Pinpoint the cell where the given text exists, returning its [X, Y] midpoint coordinate. 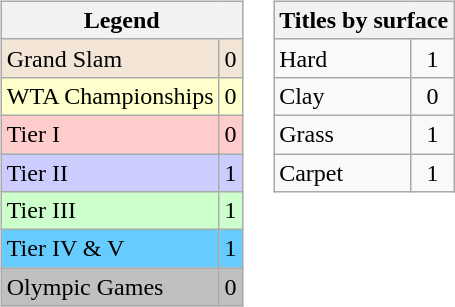
Tier I [110, 134]
Clay [343, 96]
Carpet [343, 173]
Hard [343, 58]
Legend [122, 20]
Tier III [110, 211]
Tier IV & V [110, 249]
Olympic Games [110, 287]
Grass [343, 134]
WTA Championships [110, 96]
Grand Slam [110, 58]
Titles by surface [364, 20]
Tier II [110, 173]
